Capture the cell that displays the provided text and extract its (x, y) central coordinate. 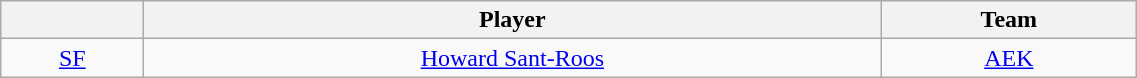
AEK (1009, 58)
SF (72, 58)
Team (1009, 20)
Howard Sant-Roos (512, 58)
Player (512, 20)
